Provide the [X, Y] coordinate of the cell's center where the given text is located.  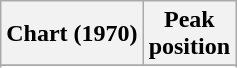
Peakposition [189, 34]
Chart (1970) [72, 34]
